Extract the [X, Y] coordinate from the center of the cell holding the provided text.  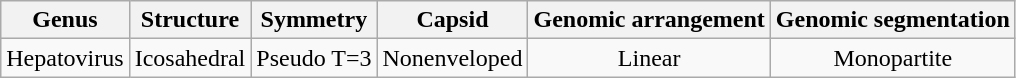
Structure [190, 20]
Icosahedral [190, 58]
Capsid [452, 20]
Genomic arrangement [649, 20]
Hepatovirus [65, 58]
Monopartite [892, 58]
Genomic segmentation [892, 20]
Symmetry [314, 20]
Nonenveloped [452, 58]
Genus [65, 20]
Pseudo T=3 [314, 58]
Linear [649, 58]
